From the cell containing the given text, extract its center point as (X, Y) coordinate. 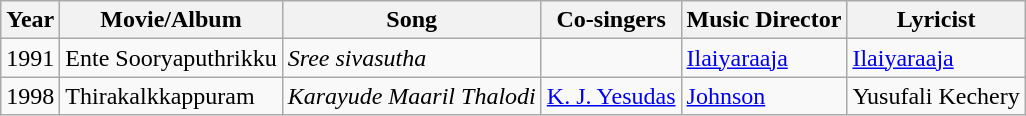
Music Director (764, 20)
1998 (30, 96)
Year (30, 20)
Ente Sooryaputhrikku (171, 58)
1991 (30, 58)
K. J. Yesudas (611, 96)
Johnson (764, 96)
Lyricist (936, 20)
Song (412, 20)
Co-singers (611, 20)
Thirakalkkappuram (171, 96)
Karayude Maaril Thalodi (412, 96)
Yusufali Kechery (936, 96)
Movie/Album (171, 20)
Sree sivasutha (412, 58)
